Output the [X, Y] coordinate of the center of the cell containing the given text.  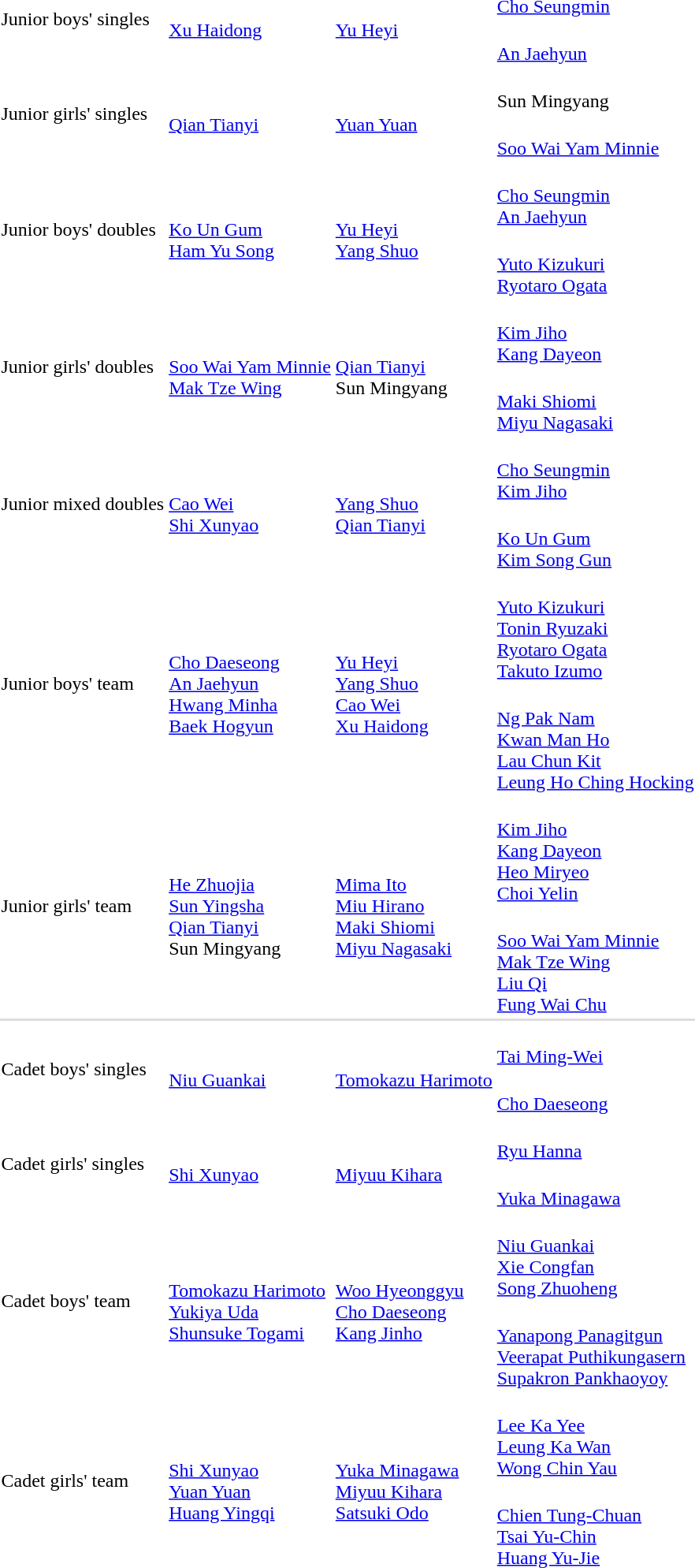
Yu HeyiYang Shuo [414, 230]
Yu HeyiYang ShuoCao WeiXu Haidong [414, 684]
Yang ShuoQian Tianyi [414, 505]
Niu GuankaiXie CongfanSong Zhuoheng [596, 1257]
Sun Mingyang [596, 90]
Cadet boys' singles [83, 1069]
Yuka Minagawa [596, 1187]
Niu Guankai [251, 1069]
Cho DaeseongAn JaehyunHwang MinhaBaek Hogyun [251, 684]
Qian TianyiSun Mingyang [414, 367]
Soo Wai Yam MinnieMak Tze WingLiu QiFung Wai Chu [596, 962]
Ng Pak NamKwan Man HoLau Chun KitLeung Ho Ching Hocking [596, 739]
Yuan Yuan [414, 114]
Tomokazu HarimotoYukiya UdaShunsuke Togami [251, 1301]
Cho SeungminKim Jiho [596, 470]
Ryu Hanna [596, 1140]
Woo HyeonggyuCho DaeseongKang Jinho [414, 1301]
Junior girls' doubles [83, 367]
Cho SeungminAn Jaehyun [596, 196]
Yuto KizukuriTonin RyuzakiRyotaro OgataTakuto Izumo [596, 628]
He ZhuojiaSun YingshaQian TianyiSun Mingyang [251, 907]
Ko Un GumHam Yu Song [251, 230]
Kim JihoKang Dayeon [596, 333]
Junior girls' singles [83, 114]
Junior girls' team [83, 907]
Maki ShiomiMiyu Nagasaki [596, 401]
Junior boys' team [83, 684]
Cadet boys' team [83, 1301]
Soo Wai Yam MinnieMak Tze Wing [251, 367]
Miyuu Kihara [414, 1164]
Yanapong PanagitgunVeerapat PuthikungasernSupakron Pankhaoyoy [596, 1346]
Soo Wai Yam Minnie [596, 137]
Tomokazu Harimoto [414, 1069]
An Jaehyun [596, 43]
Yuto KizukuriRyotaro Ogata [596, 264]
Qian Tianyi [251, 114]
Ko Un GumKim Song Gun [596, 538]
Junior mixed doubles [83, 505]
Junior boys' doubles [83, 230]
Cho Daeseong [596, 1093]
Mima ItoMiu HiranoMaki ShiomiMiyu Nagasaki [414, 907]
Shi Xunyao [251, 1164]
Cao WeiShi Xunyao [251, 505]
Lee Ka YeeLeung Ka WanWong Chin Yau [596, 1436]
Cadet girls' singles [83, 1164]
Tai Ming-Wei [596, 1045]
Kim JihoKang DayeonHeo MiryeoChoi Yelin [596, 851]
